Identify which cell holds the provided text, then report its [X, Y] central coordinate. 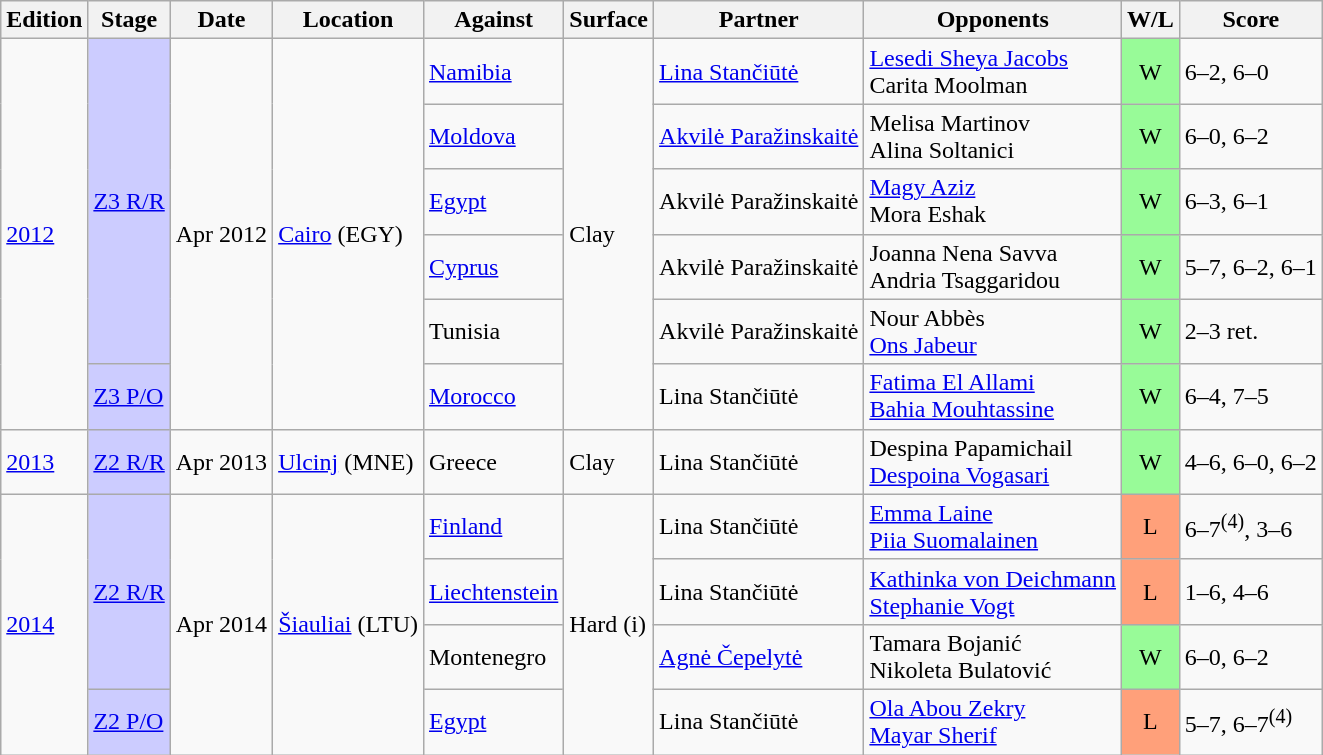
Apr 2014 [221, 624]
Against [493, 20]
Tamara Bojanić Nikoleta Bulatović [993, 656]
5–7, 6–7(4) [1250, 722]
Despina Papamichail Despoina Vogasari [993, 462]
Date [221, 20]
2014 [44, 624]
Opponents [993, 20]
Morocco [493, 396]
Apr 2013 [221, 462]
Tunisia [493, 332]
Namibia [493, 72]
Cyprus [493, 266]
Moldova [493, 136]
Greece [493, 462]
6–4, 7–5 [1250, 396]
Stage [129, 20]
Melisa Martinov Alina Soltanici [993, 136]
2–3 ret. [1250, 332]
Cairo (EGY) [348, 234]
Surface [609, 20]
Score [1250, 20]
Partner [759, 20]
Z2 P/O [129, 722]
5–7, 6–2, 6–1 [1250, 266]
Hard (i) [609, 624]
Šiauliai (LTU) [348, 624]
Nour Abbès Ons Jabeur [993, 332]
6–2, 6–0 [1250, 72]
Lesedi Sheya Jacobs Carita Moolman [993, 72]
Montenegro [493, 656]
Emma Laine Piia Suomalainen [993, 526]
Kathinka von Deichmann Stephanie Vogt [993, 592]
Ulcinj (MNE) [348, 462]
6–7(4), 3–6 [1250, 526]
Z3 P/O [129, 396]
6–3, 6–1 [1250, 202]
Agnė Čepelytė [759, 656]
Ola Abou Zekry Mayar Sherif [993, 722]
Location [348, 20]
2012 [44, 234]
4–6, 6–0, 6–2 [1250, 462]
W/L [1151, 20]
Z3 R/R [129, 202]
2013 [44, 462]
Edition [44, 20]
Apr 2012 [221, 234]
Magy Aziz Mora Eshak [993, 202]
Fatima El Allami Bahia Mouhtassine [993, 396]
Joanna Nena Savva Andria Tsaggaridou [993, 266]
1–6, 4–6 [1250, 592]
Finland [493, 526]
Liechtenstein [493, 592]
